Determine the [x, y] coordinate at the center of the cell enclosing the given text.  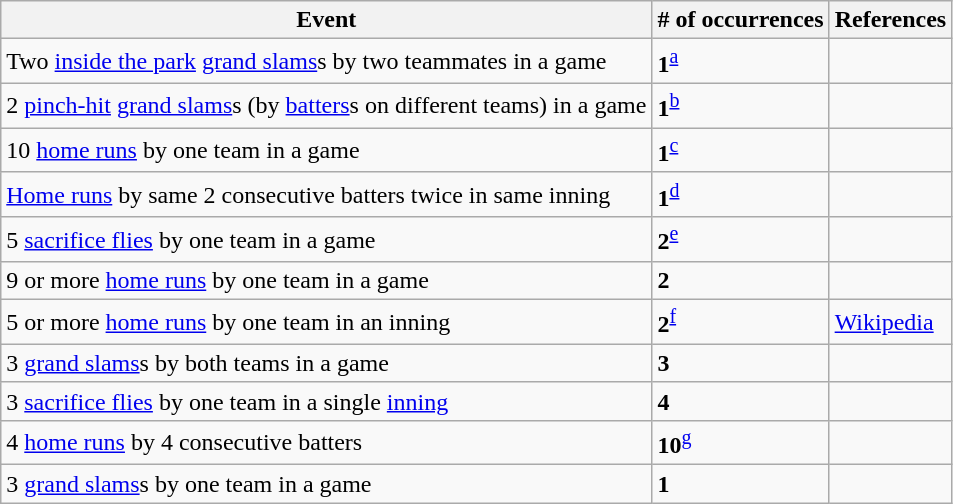
Home runs by same 2 consecutive batters twice in same inning [326, 194]
4 home runs by 4 consecutive batters [326, 442]
5 or more home runs by one team in an inning [326, 322]
1 [740, 484]
3 grand slamss by one team in a game [326, 484]
Two inside the park grand slamss by two teammates in a game [326, 62]
Wikipedia [890, 322]
2e [740, 240]
9 or more home runs by one team in a game [326, 281]
10g [740, 442]
3 grand slamss by both teams in a game [326, 363]
1b [740, 106]
# of occurrences [740, 20]
2 [740, 281]
1d [740, 194]
4 [740, 401]
3 [740, 363]
2 pinch-hit grand slamss (by batterss on different teams) in a game [326, 106]
Event [326, 20]
2f [740, 322]
3 sacrifice flies by one team in a single inning [326, 401]
1c [740, 150]
References [890, 20]
1a [740, 62]
10 home runs by one team in a game [326, 150]
5 sacrifice flies by one team in a game [326, 240]
